Find where the given text appears and provide that cell's center as (x, y) coordinate. 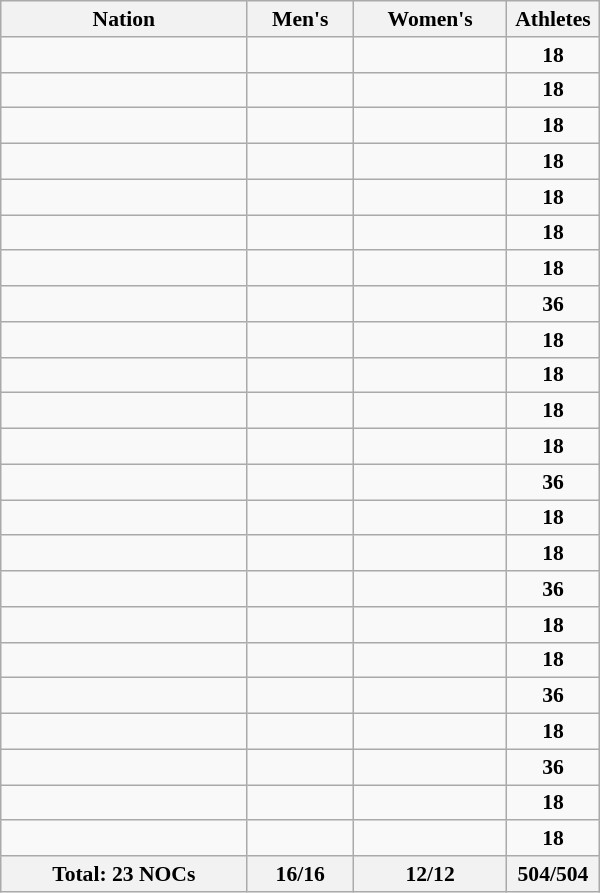
Athletes (554, 19)
16/16 (300, 874)
Total: 23 NOCs (124, 874)
504/504 (554, 874)
Nation (124, 19)
Men's (300, 19)
12/12 (430, 874)
Women's (430, 19)
